From the cell containing the given text, extract its center point as (x, y) coordinate. 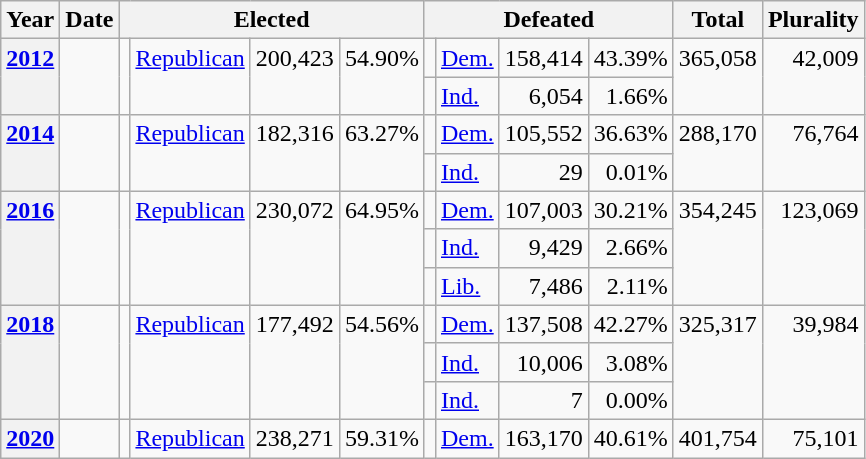
0.01% (630, 172)
158,414 (544, 58)
7 (544, 400)
54.90% (382, 77)
39,984 (813, 362)
401,754 (718, 438)
137,508 (544, 324)
354,245 (718, 248)
59.31% (382, 438)
Date (90, 20)
Defeated (548, 20)
42,009 (813, 77)
1.66% (630, 96)
0.00% (630, 400)
2014 (30, 153)
43.39% (630, 58)
105,552 (544, 134)
Year (30, 20)
36.63% (630, 134)
365,058 (718, 77)
6,054 (544, 96)
182,316 (294, 153)
163,170 (544, 438)
63.27% (382, 153)
29 (544, 172)
Plurality (813, 20)
2016 (30, 248)
123,069 (813, 248)
10,006 (544, 362)
75,101 (813, 438)
42.27% (630, 324)
177,492 (294, 362)
107,003 (544, 210)
Elected (272, 20)
2018 (30, 362)
2020 (30, 438)
Total (718, 20)
230,072 (294, 248)
7,486 (544, 286)
30.21% (630, 210)
40.61% (630, 438)
2.11% (630, 286)
325,317 (718, 362)
Lib. (467, 286)
64.95% (382, 248)
288,170 (718, 153)
2.66% (630, 248)
54.56% (382, 362)
238,271 (294, 438)
2012 (30, 77)
200,423 (294, 77)
9,429 (544, 248)
76,764 (813, 153)
3.08% (630, 362)
